Pinpoint the cell where the given text exists, returning its [X, Y] midpoint coordinate. 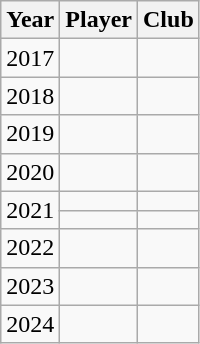
2018 [30, 96]
2020 [30, 172]
2022 [30, 248]
2017 [30, 58]
2021 [30, 210]
2024 [30, 324]
2019 [30, 134]
2023 [30, 286]
Player [99, 20]
Year [30, 20]
Club [169, 20]
